Capture the cell that displays the provided text and extract its [X, Y] central coordinate. 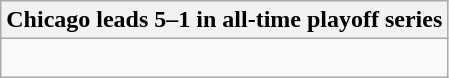
Chicago leads 5–1 in all-time playoff series [224, 20]
